Pinpoint the cell where the given text exists, returning its (X, Y) midpoint coordinate. 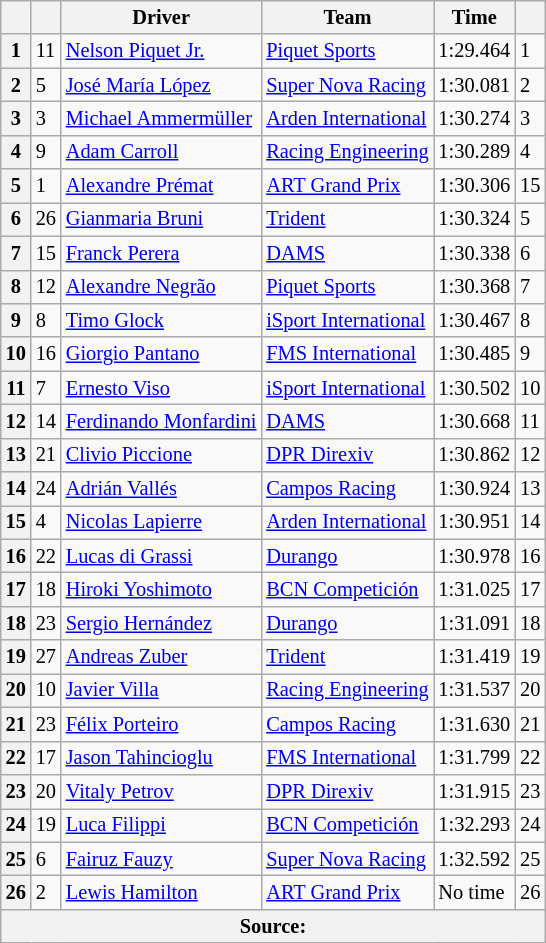
Ernesto Viso (162, 388)
1:30.289 (475, 152)
1:32.293 (475, 825)
Vitaly Petrov (162, 791)
1:30.274 (475, 118)
Adrián Vallés (162, 489)
1:30.668 (475, 421)
Time (475, 17)
1:30.485 (475, 354)
Timo Glock (162, 320)
Alexandre Prémat (162, 186)
1:31.025 (475, 589)
1:30.862 (475, 455)
1:31.419 (475, 657)
Giorgio Pantano (162, 354)
Lewis Hamilton (162, 892)
Source: (273, 926)
Lucas di Grassi (162, 556)
Hiroki Yoshimoto (162, 589)
1:30.306 (475, 186)
Alexandre Negrão (162, 287)
Nelson Piquet Jr. (162, 51)
1:32.592 (475, 859)
1:31.537 (475, 690)
1:29.464 (475, 51)
Clivio Piccione (162, 455)
1:30.467 (475, 320)
1:30.081 (475, 85)
1:31.915 (475, 791)
1:30.924 (475, 489)
1:30.338 (475, 253)
Gianmaria Bruni (162, 219)
Ferdinando Monfardini (162, 421)
Jason Tahincioglu (162, 758)
27 (46, 657)
Nicolas Lapierre (162, 522)
Andreas Zuber (162, 657)
1:30.324 (475, 219)
Félix Porteiro (162, 724)
No time (475, 892)
Team (347, 17)
1:31.091 (475, 623)
Franck Perera (162, 253)
1:30.951 (475, 522)
1:30.502 (475, 388)
Luca Filippi (162, 825)
Michael Ammermüller (162, 118)
Driver (162, 17)
1:30.368 (475, 287)
1:31.630 (475, 724)
Javier Villa (162, 690)
José María López (162, 85)
1:31.799 (475, 758)
Fairuz Fauzy (162, 859)
Sergio Hernández (162, 623)
1:30.978 (475, 556)
Adam Carroll (162, 152)
